Scan for the cell matching the given text and deliver its (X, Y) coordinate at center. 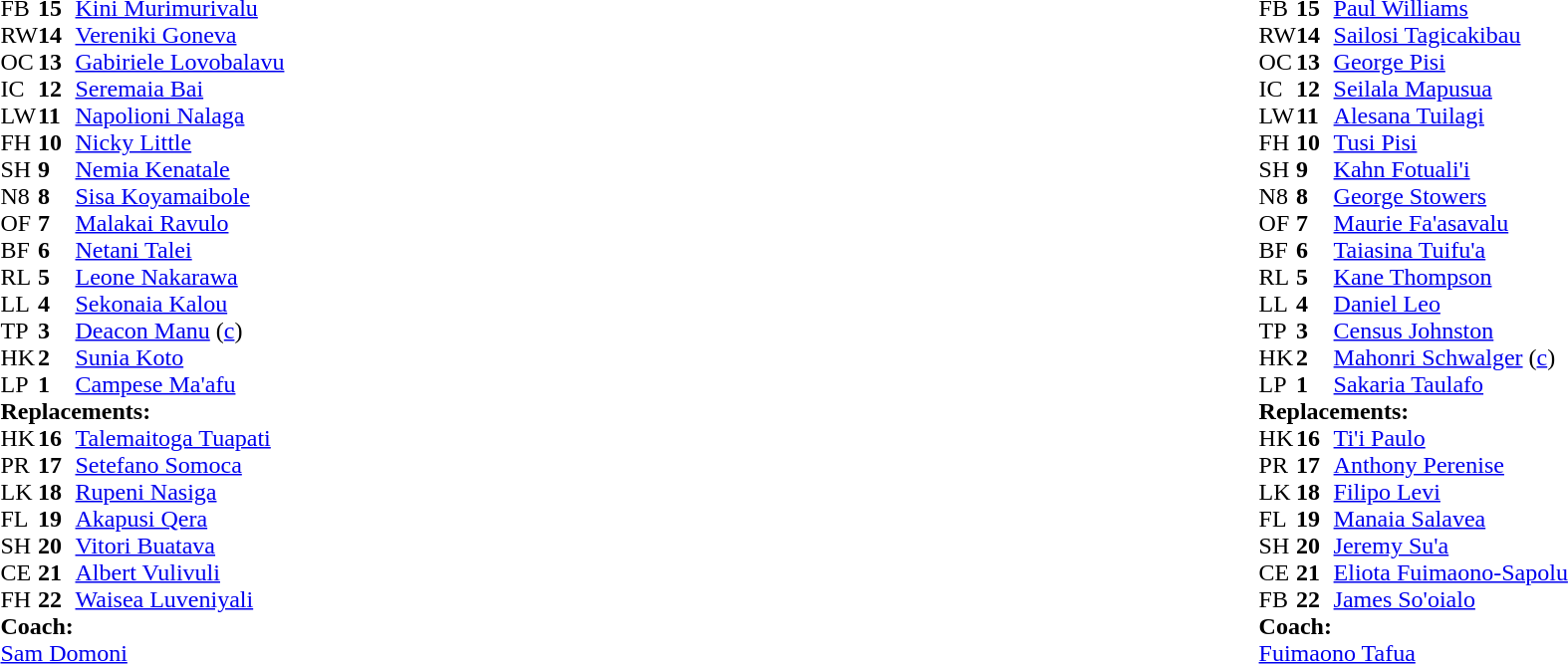
FB (1278, 599)
Tusi Pisi (1450, 143)
Maurie Fa'asavalu (1450, 223)
Sakaria Taulafo (1450, 384)
Talemaitoga Tuapati (180, 438)
Leone Nakarawa (180, 277)
James So'oialo (1450, 599)
Gabiriele Lovobalavu (180, 62)
Seremaia Bai (180, 90)
Taiasina Tuifu'a (1450, 251)
Eliota Fuimaono-Sapolu (1450, 573)
Akapusi Qera (180, 520)
Nemia Kenatale (180, 169)
Waisea Luveniyali (180, 599)
Census Johnston (1450, 331)
Seilala Mapusua (1450, 90)
Nicky Little (180, 143)
Malakai Ravulo (180, 223)
Napolioni Nalaga (180, 115)
Filipo Levi (1450, 492)
Sisa Koyamaibole (180, 197)
Sekonaia Kalou (180, 305)
Daniel Leo (1450, 305)
Netani Talei (180, 251)
Rupeni Nasiga (180, 492)
Alesana Tuilagi (1450, 115)
Setefano Somoca (180, 466)
Kahn Fotuali'i (1450, 169)
Sunia Koto (180, 358)
Vereniki Goneva (180, 36)
Mahonri Schwalger (c) (1450, 358)
Deacon Manu (c) (180, 331)
Albert Vulivuli (180, 573)
Vitori Buatava (180, 546)
George Pisi (1450, 62)
Manaia Salavea (1450, 520)
George Stowers (1450, 197)
Anthony Perenise (1450, 466)
Ti'i Paulo (1450, 438)
Kane Thompson (1450, 277)
Jeremy Su'a (1450, 546)
Campese Ma'afu (180, 384)
Sailosi Tagicakibau (1450, 36)
